Detect which cell encompasses the target text, then output its (x, y) center coordinate. 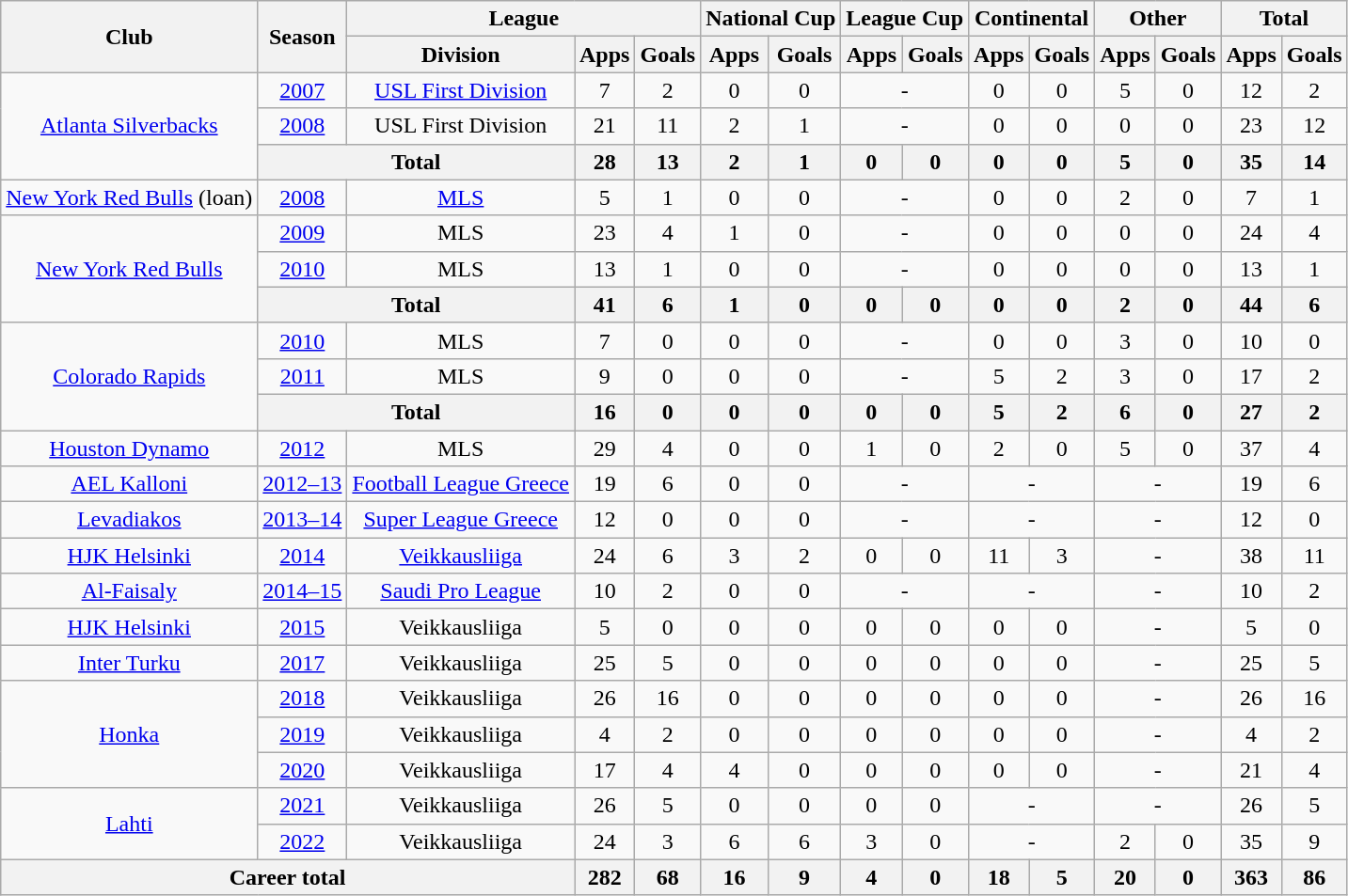
Other (1158, 19)
New York Red Bulls (130, 269)
2018 (303, 699)
18 (999, 877)
38 (1251, 556)
League (524, 19)
Colorado Rapids (130, 376)
44 (1251, 305)
86 (1314, 877)
2007 (303, 90)
37 (1251, 448)
Football League Greece (461, 484)
Houston Dynamo (130, 448)
2015 (303, 627)
National Cup (771, 19)
2012 (303, 448)
282 (604, 877)
2021 (303, 806)
2020 (303, 770)
14 (1314, 162)
2013–14 (303, 520)
27 (1251, 412)
Club (130, 37)
2014–15 (303, 591)
68 (668, 877)
Inter Turku (130, 663)
Saudi Pro League (461, 591)
20 (1125, 877)
Super League Greece (461, 520)
Lahti (130, 824)
363 (1251, 877)
Honka (130, 734)
2019 (303, 734)
AEL Kalloni (130, 484)
2014 (303, 556)
41 (604, 305)
Season (303, 37)
Atlanta Silverbacks (130, 126)
Levadiakos (130, 520)
Continental (1032, 19)
2011 (303, 376)
Career total (288, 877)
2017 (303, 663)
New York Red Bulls (loan) (130, 197)
Division (461, 55)
2022 (303, 841)
2009 (303, 233)
League Cup (905, 19)
Al-Faisaly (130, 591)
29 (604, 448)
28 (604, 162)
2012–13 (303, 484)
